Return the (X, Y) coordinate for the center point of the cell that contains the specified text.  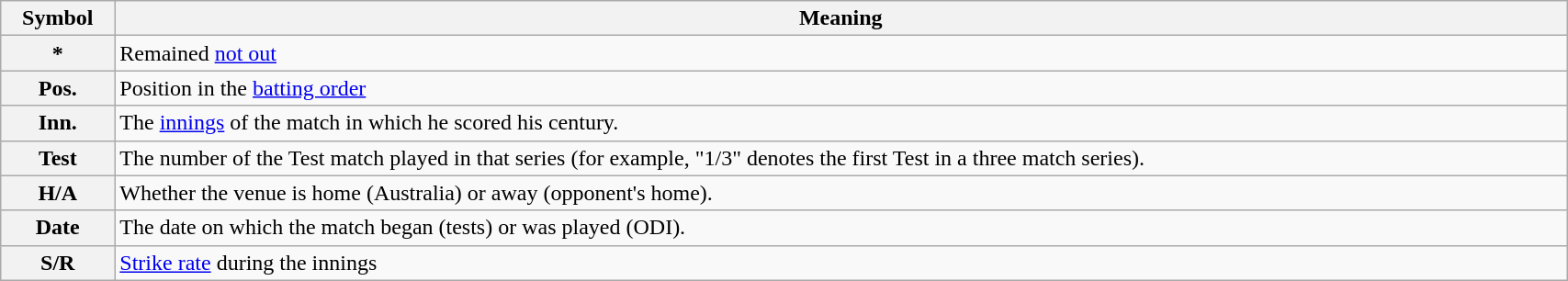
Symbol (58, 18)
Test (58, 158)
H/A (58, 193)
Remained not out (841, 53)
Meaning (841, 18)
The date on which the match began (tests) or was played (ODI). (841, 228)
S/R (58, 263)
* (58, 53)
Pos. (58, 88)
Inn. (58, 123)
Position in the batting order (841, 88)
Strike rate during the innings (841, 263)
The number of the Test match played in that series (for example, "1/3" denotes the first Test in a three match series). (841, 158)
Whether the venue is home (Australia) or away (opponent's home). (841, 193)
The innings of the match in which he scored his century. (841, 123)
Date (58, 228)
